Return the (X, Y) coordinate for the center point of the cell that contains the specified text.  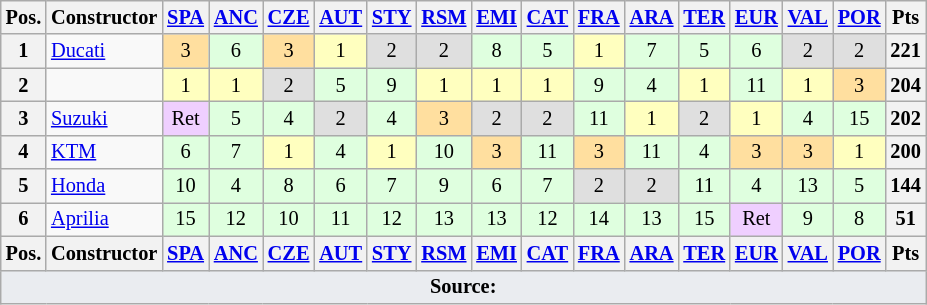
204 (906, 85)
Aprilia (104, 219)
KTM (104, 152)
Ducati (104, 51)
14 (599, 219)
200 (906, 152)
144 (906, 186)
202 (906, 118)
Suzuki (104, 118)
51 (906, 219)
Source: (464, 287)
221 (906, 51)
Honda (104, 186)
